Locate the cell with the specified text and output its (X, Y) center coordinate. 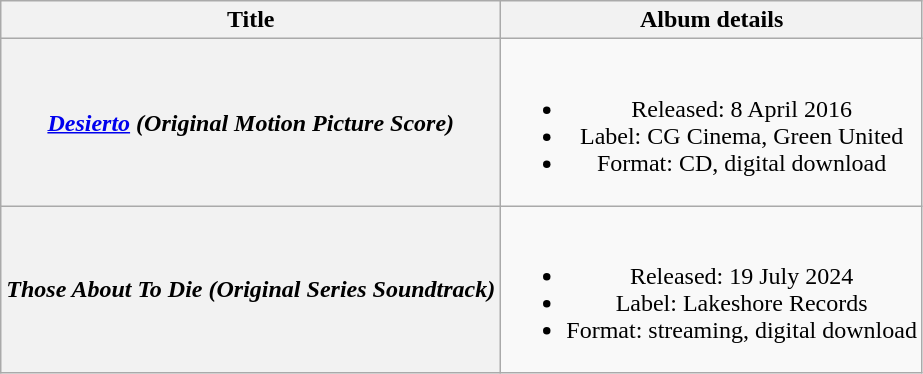
Desierto (Original Motion Picture Score) (251, 122)
Album details (712, 20)
Released: 19 July 2024Label: Lakeshore RecordsFormat: streaming, digital download (712, 290)
Those About To Die (Original Series Soundtrack) (251, 290)
Released: 8 April 2016Label: CG Cinema, Green UnitedFormat: CD, digital download (712, 122)
Title (251, 20)
